From the cell containing the given text, extract its center point as [X, Y] coordinate. 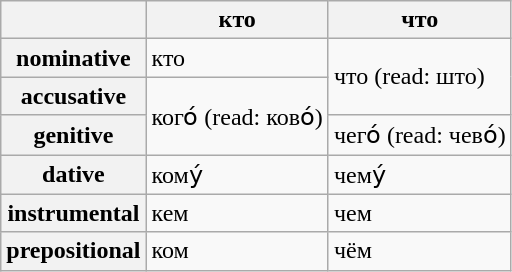
dative [74, 174]
genitive [74, 135]
чему́ [420, 174]
чего́ (read: чево́) [420, 135]
что [420, 20]
accusative [74, 96]
ком [237, 251]
что (read: што) [420, 77]
prepositional [74, 251]
instrumental [74, 213]
кому́ [237, 174]
чем [420, 213]
кого́ (read: ково́) [237, 116]
чём [420, 251]
кем [237, 213]
nominative [74, 58]
